Search for the cell housing the specified text and yield its [X, Y] center coordinate. 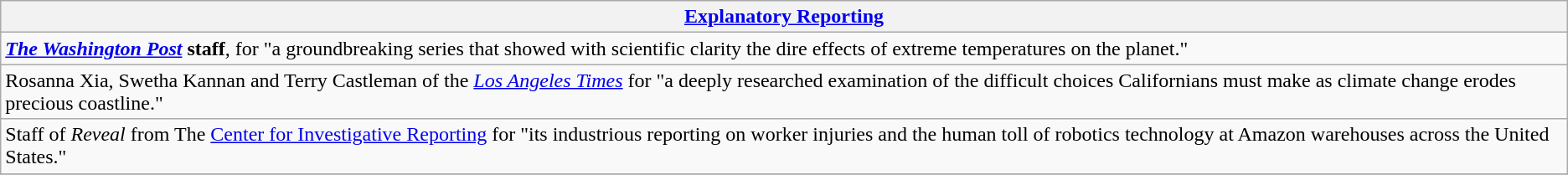
The Washington Post staff, for "a groundbreaking series that showed with scientific clarity the dire effects of extreme temperatures on the planet." [784, 49]
Explanatory Reporting [784, 17]
